Output the [x, y] coordinate of the center of the cell containing the given text.  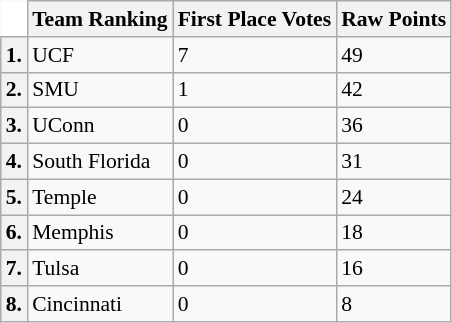
1. [14, 55]
4. [14, 162]
5. [14, 197]
7 [255, 55]
36 [394, 126]
Tulsa [100, 269]
16 [394, 269]
Memphis [100, 233]
7. [14, 269]
3. [14, 126]
Temple [100, 197]
South Florida [100, 162]
Cincinnati [100, 304]
6. [14, 233]
42 [394, 90]
UConn [100, 126]
8 [394, 304]
24 [394, 197]
First Place Votes [255, 19]
2. [14, 90]
8. [14, 304]
Raw Points [394, 19]
31 [394, 162]
UCF [100, 55]
18 [394, 233]
1 [255, 90]
Team Ranking [100, 19]
SMU [100, 90]
49 [394, 55]
